Capture the cell that displays the provided text and extract its [x, y] central coordinate. 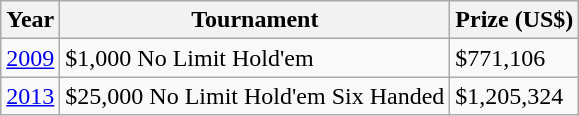
2009 [30, 58]
$771,106 [514, 58]
$1,000 No Limit Hold'em [255, 58]
Prize (US$) [514, 20]
2013 [30, 96]
Tournament [255, 20]
Year [30, 20]
$1,205,324 [514, 96]
$25,000 No Limit Hold'em Six Handed [255, 96]
